Determine the [X, Y] coordinate at the center of the cell enclosing the given text.  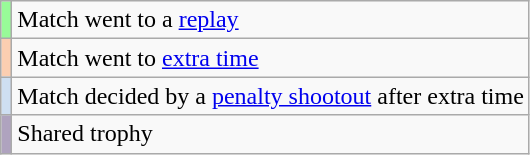
Match decided by a penalty shootout after extra time [271, 96]
Match went to a replay [271, 20]
Match went to extra time [271, 58]
Shared trophy [271, 134]
